For the text-containing cell, return its midpoint in (x, y) coordinate format. 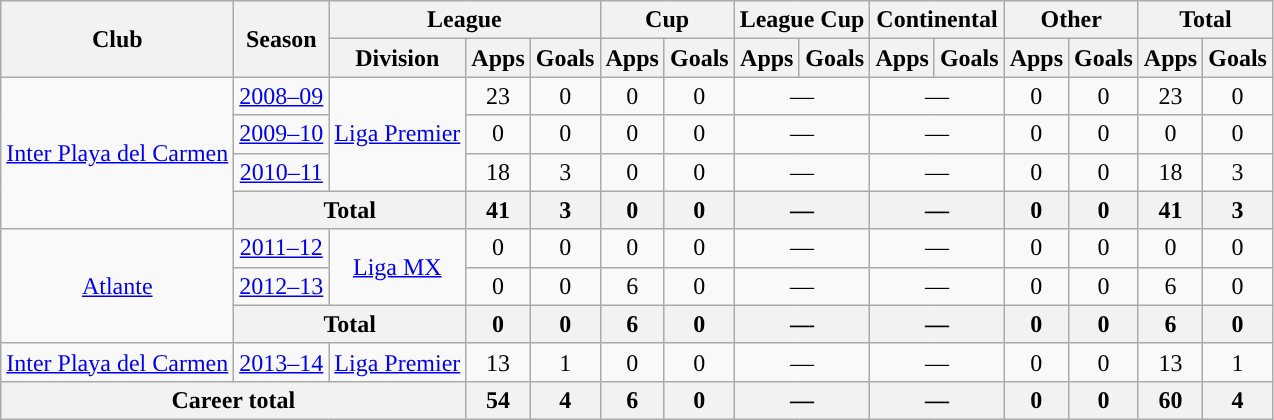
Season (282, 39)
Atlante (118, 286)
League (464, 20)
Cup (667, 20)
2008–09 (282, 96)
2012–13 (282, 286)
2013–14 (282, 362)
54 (498, 400)
Career total (234, 400)
Continental (937, 20)
Other (1071, 20)
2009–10 (282, 134)
2010–11 (282, 172)
2011–12 (282, 248)
60 (1170, 400)
Liga MX (398, 267)
League Cup (802, 20)
Division (398, 58)
Club (118, 39)
